Scan for the cell matching the given text and deliver its [x, y] coordinate at center. 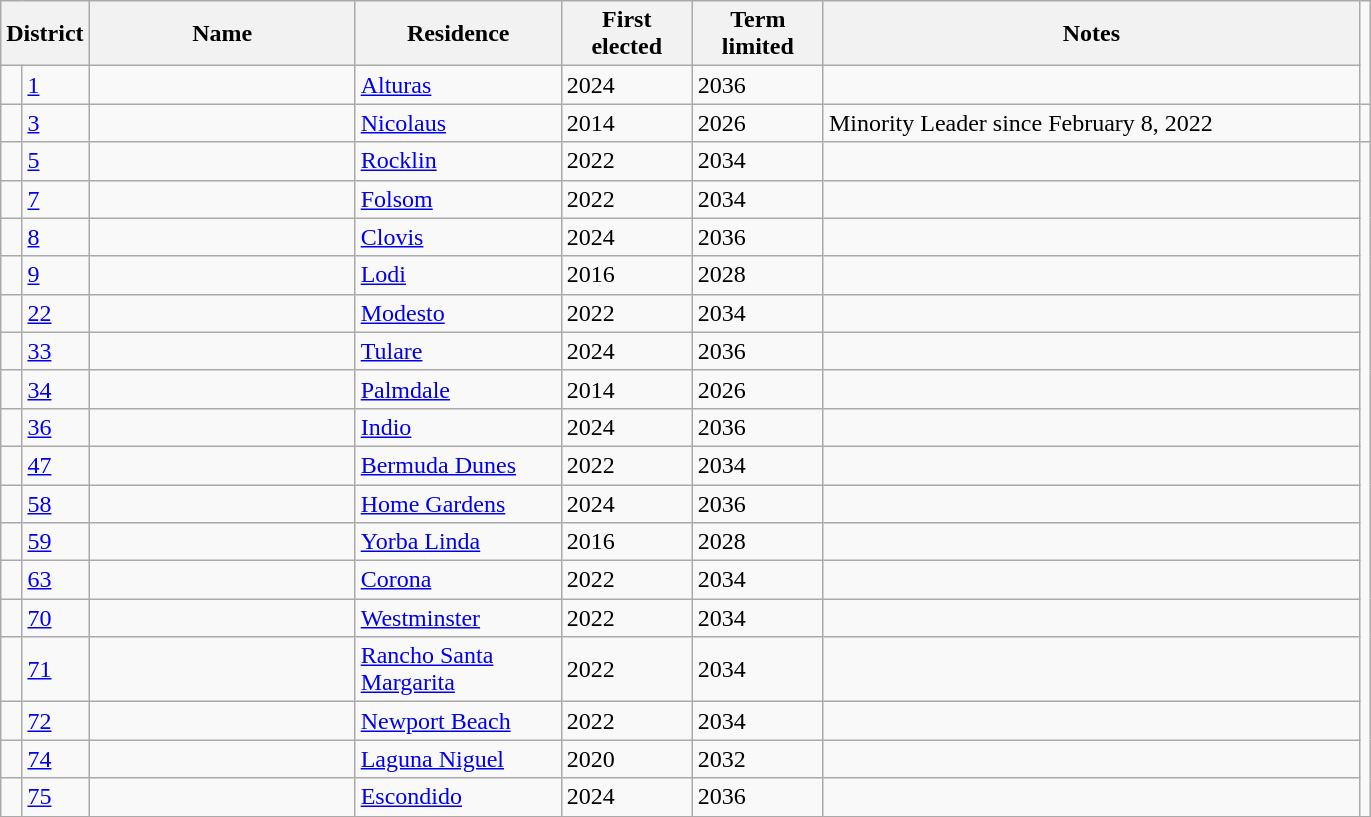
Yorba Linda [458, 542]
71 [56, 670]
5 [56, 161]
2032 [758, 759]
22 [56, 313]
59 [56, 542]
Tulare [458, 351]
District [45, 34]
Bermuda Dunes [458, 465]
58 [56, 503]
Notes [1091, 34]
9 [56, 275]
Laguna Niguel [458, 759]
75 [56, 797]
Home Gardens [458, 503]
Nicolaus [458, 123]
36 [56, 427]
Minority Leader since February 8, 2022 [1091, 123]
Folsom [458, 199]
Term limited [758, 34]
2020 [626, 759]
74 [56, 759]
1 [56, 85]
Corona [458, 580]
Lodi [458, 275]
70 [56, 618]
33 [56, 351]
Clovis [458, 237]
7 [56, 199]
Westminster [458, 618]
Rancho Santa Margarita [458, 670]
Palmdale [458, 389]
Indio [458, 427]
47 [56, 465]
Newport Beach [458, 721]
Alturas [458, 85]
3 [56, 123]
Residence [458, 34]
Modesto [458, 313]
Name [222, 34]
8 [56, 237]
Rocklin [458, 161]
72 [56, 721]
34 [56, 389]
63 [56, 580]
First elected [626, 34]
Escondido [458, 797]
